Detect which cell encompasses the target text, then output its [X, Y] center coordinate. 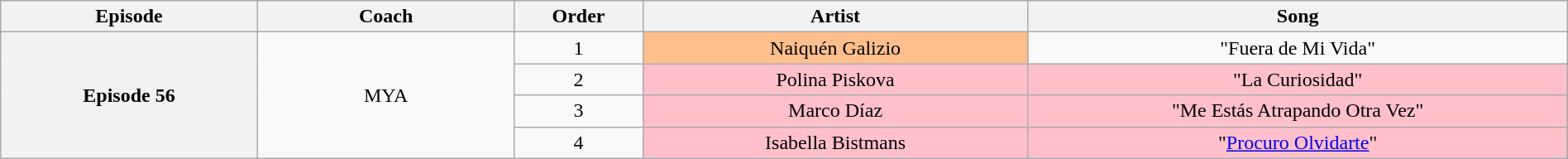
Artist [835, 17]
Song [1298, 17]
"La Curiosidad" [1298, 79]
Order [579, 17]
2 [579, 79]
4 [579, 142]
"Fuera de Mi Vida" [1298, 48]
Marco Díaz [835, 111]
Polina Piskova [835, 79]
MYA [385, 95]
"Procuro Olvidarte" [1298, 142]
Episode 56 [129, 95]
"Me Estás Atrapando Otra Vez" [1298, 111]
Episode [129, 17]
3 [579, 111]
Naiquén Galizio [835, 48]
Isabella Bistmans [835, 142]
1 [579, 48]
Coach [385, 17]
